Pinpoint the cell where the given text exists, returning its [x, y] midpoint coordinate. 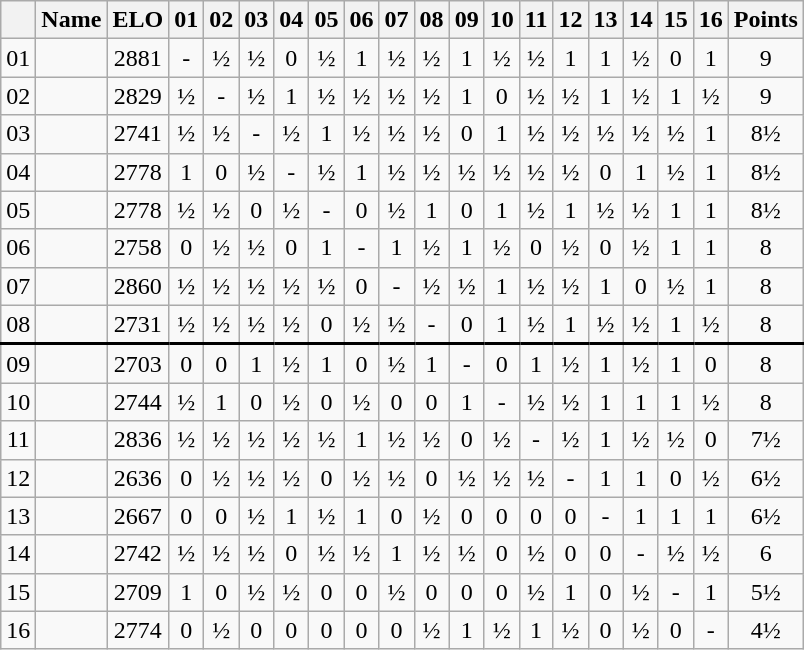
Points [766, 20]
2741 [138, 134]
2836 [138, 440]
2709 [138, 592]
ELO [138, 20]
2667 [138, 516]
2744 [138, 402]
7½ [766, 440]
Name [72, 20]
2829 [138, 96]
2636 [138, 478]
2742 [138, 554]
6 [766, 554]
2731 [138, 324]
2860 [138, 286]
2881 [138, 58]
2703 [138, 364]
2758 [138, 248]
2774 [138, 630]
4½ [766, 630]
5½ [766, 592]
